Determine the (X, Y) coordinate at the center of the cell enclosing the given text.  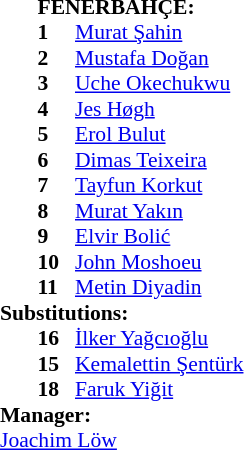
Metin Diyadin (159, 287)
Elvir Bolić (159, 237)
1 (57, 33)
Kemalettin Şentürk (159, 364)
2 (57, 58)
Jes Høgh (159, 109)
Murat Şahin (159, 33)
İlker Yağcıoğlu (159, 339)
8 (57, 211)
Dimas Teixeira (159, 160)
5 (57, 135)
18 (57, 389)
Uche Okechukwu (159, 83)
John Moshoeu (159, 262)
Faruk Yiğit (159, 389)
3 (57, 83)
7 (57, 185)
11 (57, 287)
Tayfun Korkut (159, 185)
Manager: (122, 415)
Mustafa Doğan (159, 58)
Murat Yakın (159, 211)
15 (57, 364)
Erol Bulut (159, 135)
6 (57, 160)
Substitutions: (122, 313)
10 (57, 262)
9 (57, 237)
4 (57, 109)
16 (57, 339)
